Search for the cell housing the specified text and yield its [x, y] center coordinate. 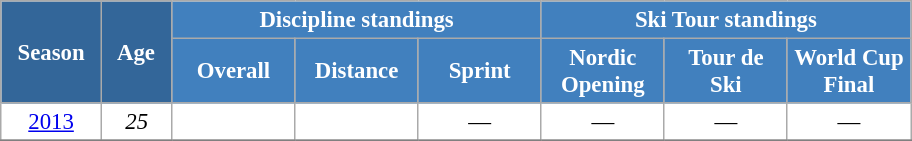
Age [136, 52]
Sprint [480, 72]
Ski Tour standings [726, 20]
World CupFinal [848, 72]
Distance [356, 72]
2013 [52, 122]
25 [136, 122]
Discipline standings [356, 20]
Tour deSki [726, 72]
Season [52, 52]
NordicOpening [602, 72]
Overall [234, 72]
